Pinpoint the cell where the given text exists, returning its [X, Y] midpoint coordinate. 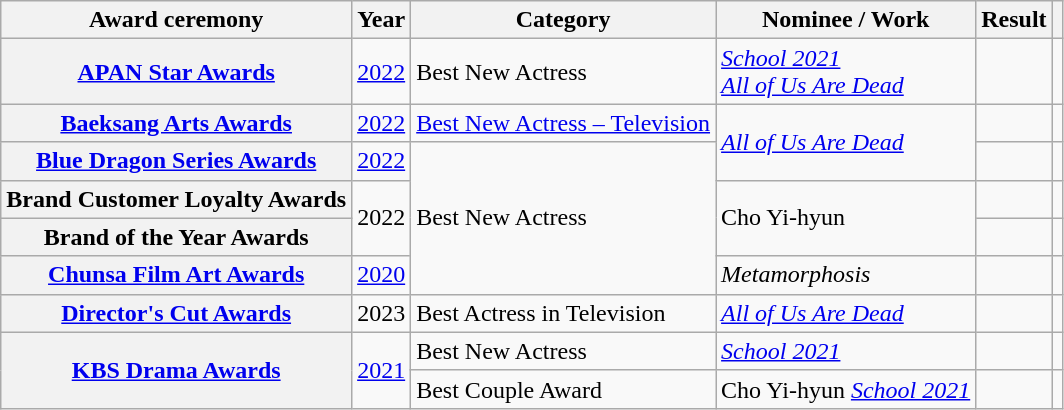
School 2021 [846, 351]
Brand of the Year Awards [176, 237]
Brand Customer Loyalty Awards [176, 199]
APAN Star Awards [176, 72]
Best New Actress – Television [564, 123]
Baeksang Arts Awards [176, 123]
Award ceremony [176, 20]
Metamorphosis [846, 275]
2021 [382, 370]
KBS Drama Awards [176, 370]
2020 [382, 275]
Blue Dragon Series Awards [176, 161]
Result [1014, 20]
School 2021 All of Us Are Dead [846, 72]
Chunsa Film Art Awards [176, 275]
Best Actress in Television [564, 313]
Nominee / Work [846, 20]
Cho Yi-hyun [846, 218]
Director's Cut Awards [176, 313]
2023 [382, 313]
Year [382, 20]
Cho Yi-hyun School 2021 [846, 389]
Category [564, 20]
Best Couple Award [564, 389]
